Capture the cell that displays the provided text and extract its (x, y) central coordinate. 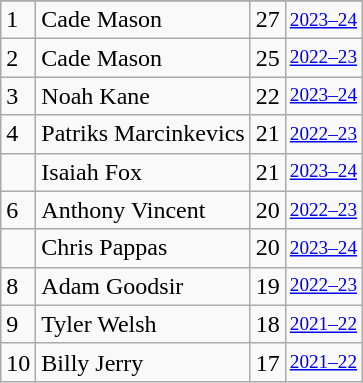
Billy Jerry (143, 362)
Adam Goodsir (143, 286)
18 (268, 324)
17 (268, 362)
4 (18, 134)
6 (18, 210)
Chris Pappas (143, 248)
Tyler Welsh (143, 324)
Anthony Vincent (143, 210)
Noah Kane (143, 96)
22 (268, 96)
27 (268, 20)
1 (18, 20)
Isaiah Fox (143, 172)
19 (268, 286)
Patriks Marcinkevics (143, 134)
8 (18, 286)
9 (18, 324)
10 (18, 362)
25 (268, 58)
3 (18, 96)
2 (18, 58)
